Output the [x, y] coordinate of the center of the cell containing the given text.  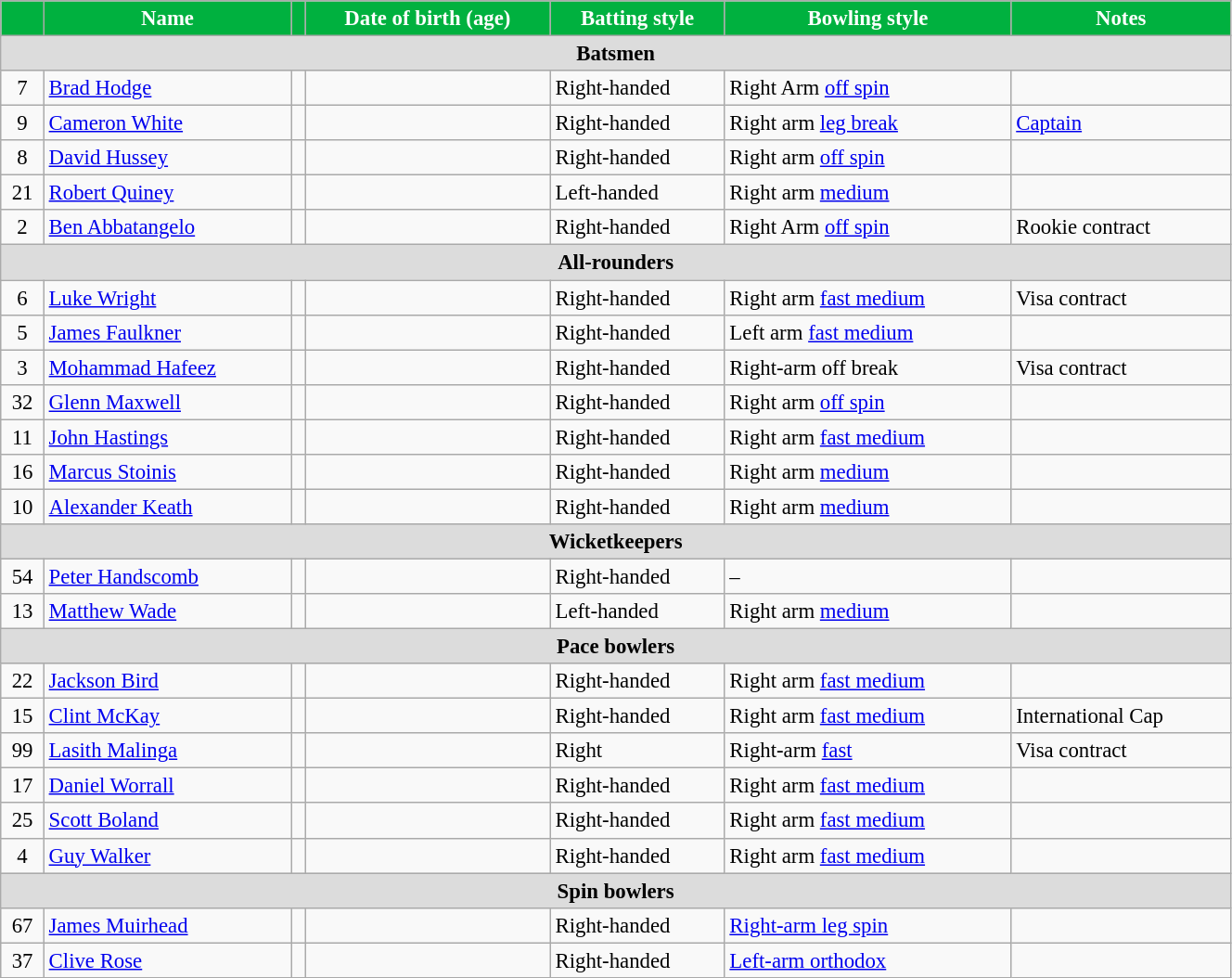
Luke Wright [167, 298]
8 [22, 158]
Notes [1121, 19]
Right [637, 751]
Wicketkeepers [616, 542]
Right-arm off break [868, 367]
16 [22, 472]
James Muirhead [167, 925]
James Faulkner [167, 332]
David Hussey [167, 158]
Brad Hodge [167, 88]
3 [22, 367]
17 [22, 786]
Right-arm leg spin [868, 925]
25 [22, 821]
22 [22, 681]
21 [22, 193]
13 [22, 611]
Spin bowlers [616, 891]
5 [22, 332]
Right-arm fast [868, 751]
99 [22, 751]
Robert Quiney [167, 193]
32 [22, 402]
Left arm fast medium [868, 332]
International Cap [1121, 716]
Peter Handscomb [167, 576]
Lasith Malinga [167, 751]
Cameron White [167, 123]
37 [22, 960]
2 [22, 227]
4 [22, 856]
Pace bowlers [616, 647]
Clive Rose [167, 960]
Batsmen [616, 54]
Left-arm orthodox [868, 960]
Name [167, 19]
7 [22, 88]
54 [22, 576]
67 [22, 925]
Bowling style [868, 19]
9 [22, 123]
Glenn Maxwell [167, 402]
10 [22, 507]
Jackson Bird [167, 681]
– [868, 576]
All-rounders [616, 263]
Scott Boland [167, 821]
Guy Walker [167, 856]
Date of birth (age) [427, 19]
Ben Abbatangelo [167, 227]
Rookie contract [1121, 227]
Matthew Wade [167, 611]
Batting style [637, 19]
15 [22, 716]
Right arm leg break [868, 123]
John Hastings [167, 437]
Alexander Keath [167, 507]
6 [22, 298]
Captain [1121, 123]
Mohammad Hafeez [167, 367]
Daniel Worrall [167, 786]
Marcus Stoinis [167, 472]
Clint McKay [167, 716]
11 [22, 437]
